Provide the (X, Y) coordinate of the cell's center where the given text is located.  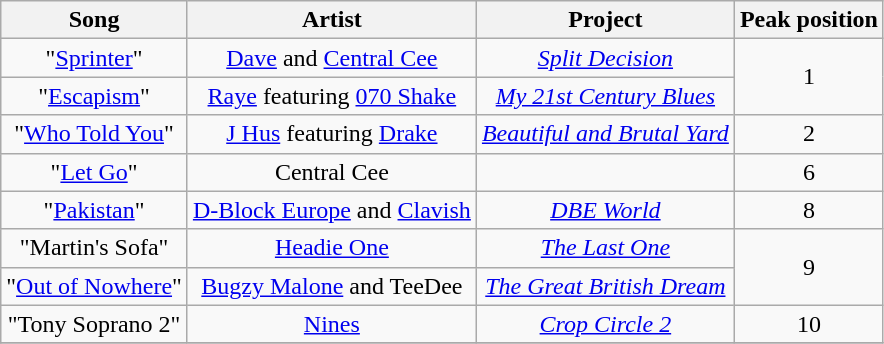
8 (808, 210)
D-Block Europe and Clavish (332, 210)
Split Decision (605, 58)
"Who Told You" (94, 134)
9 (808, 267)
Bugzy Malone and TeeDee (332, 286)
My 21st Century Blues (605, 96)
Peak position (808, 20)
"Tony Soprano 2" (94, 324)
2 (808, 134)
DBE World (605, 210)
Artist (332, 20)
The Last One (605, 248)
Crop Circle 2 (605, 324)
"Sprinter" (94, 58)
Nines (332, 324)
1 (808, 77)
The Great British Dream (605, 286)
Headie One (332, 248)
"Pakistan" (94, 210)
Dave and Central Cee (332, 58)
J Hus featuring Drake (332, 134)
"Let Go" (94, 172)
"Escapism" (94, 96)
Central Cee (332, 172)
Beautiful and Brutal Yard (605, 134)
10 (808, 324)
Project (605, 20)
"Martin's Sofa" (94, 248)
"Out of Nowhere" (94, 286)
Song (94, 20)
Raye featuring 070 Shake (332, 96)
6 (808, 172)
